Pinpoint the cell where the given text exists, returning its (X, Y) midpoint coordinate. 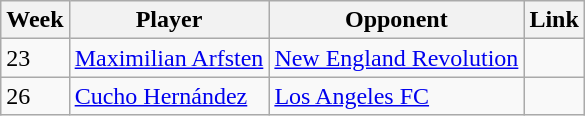
Opponent (396, 20)
23 (35, 58)
New England Revolution (396, 58)
Maximilian Arfsten (169, 58)
Player (169, 20)
Los Angeles FC (396, 96)
Week (35, 20)
Link (554, 20)
26 (35, 96)
Cucho Hernández (169, 96)
